Find where the given text appears and provide that cell's center as [x, y] coordinate. 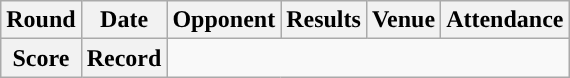
Score [41, 58]
Round [41, 20]
Venue [403, 20]
Record [124, 58]
Date [124, 20]
Results [324, 20]
Attendance [505, 20]
Opponent [224, 20]
